Pinpoint the cell where the given text exists, returning its (x, y) midpoint coordinate. 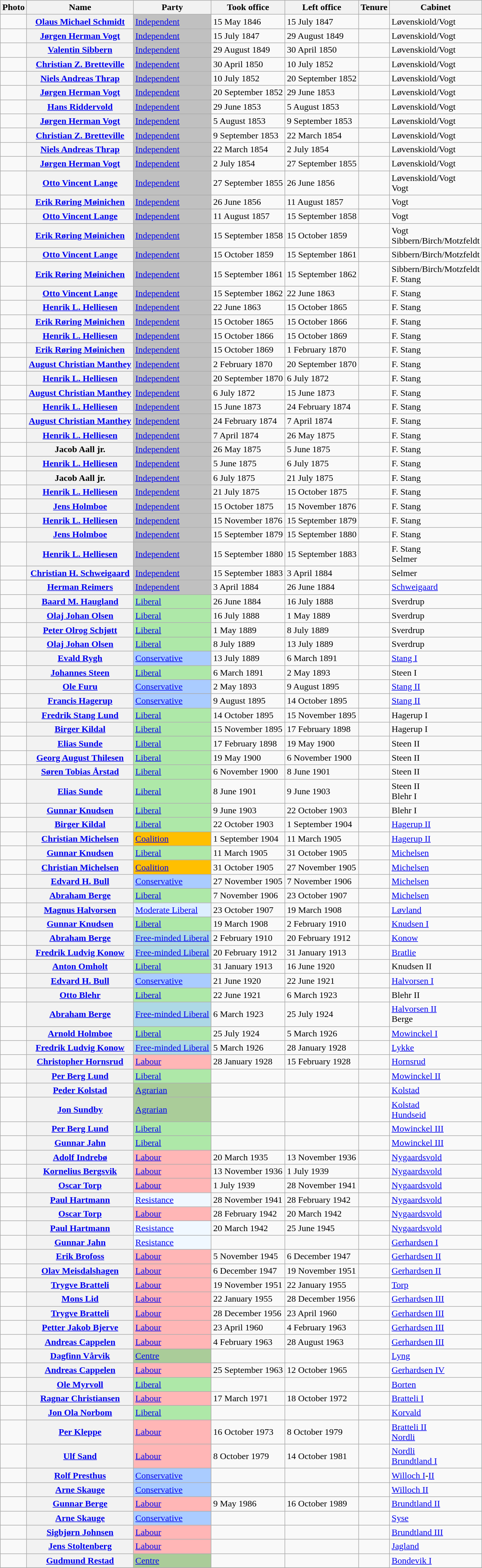
Sibbern/Birch/Motzfeldt F. Stang (435, 274)
Jon Ola Norbom (80, 1413)
Anton Omholt (80, 967)
Otto Blehr (80, 995)
Gerhardsen IV (435, 1370)
Sibbern/Birch/Motzfeldt (435, 255)
Lykke (435, 1048)
Selmer (435, 573)
Stang I (435, 658)
Halvorsen I (435, 981)
Kolstad (435, 1090)
18 October 1972 (322, 1399)
Magnus Halvorsen (80, 910)
2 February 1870 (248, 364)
Steen I (435, 673)
Moderate Liberal (172, 910)
Løvland (435, 910)
Mowinckel II (435, 1076)
Peder Kolstad (80, 1090)
1 February 1870 (322, 350)
16 October 1989 (322, 1504)
Schweigaard (435, 587)
Olaus Michael Schmidt (80, 22)
Tenure (374, 7)
Jon Sundby (80, 1110)
Halvorsen II Berge (435, 1014)
Hornsrud (435, 1062)
15 May 1846 (248, 22)
9 May 1986 (248, 1504)
Arnold Holmboe (80, 1033)
Søren Tobias Årstad (80, 772)
Torp (435, 1285)
Lyng (435, 1356)
Cabinet (435, 7)
Francis Hagerup (80, 701)
Adolf Indrebø (80, 1157)
Ole Furu (80, 687)
Steen II Blehr I (435, 791)
Baard M. Haugland (80, 601)
Gerhardsen I (435, 1242)
Bratteli II Nordli (435, 1432)
Blehr II (435, 995)
Per Kleppe (80, 1432)
Borten (435, 1384)
Mowinckel I (435, 1033)
16 October 1973 (248, 1432)
Jens Stoltenberg (80, 1546)
21 June 1920 (248, 981)
Bratteli I (435, 1399)
Vogt Sibbern/Birch/Motzfeldt (435, 236)
Løvenskiold/Vogt Vogt (435, 183)
25 June 1945 (322, 1228)
Ole Myrvoll (80, 1384)
Nordli Brundtland I (435, 1456)
17 March 1971 (248, 1399)
Bratlie (435, 952)
Sigbjørn Johnsen (80, 1532)
Johannes Steen (80, 673)
Olav Meisdalshagen (80, 1271)
Kornelius Bergsvik (80, 1171)
Korvald (435, 1413)
Took office (248, 7)
Brundtland II (435, 1504)
12 October 1965 (322, 1370)
Valentin Sibbern (80, 50)
Ulf Sand (80, 1456)
Hans Riddervold (80, 107)
Knudsen II (435, 967)
Photo (13, 7)
20 March 1935 (248, 1157)
Kolstad Hundseid (435, 1110)
25 September 1963 (248, 1370)
Willoch I-II (435, 1475)
Gunnar Berge (80, 1504)
15 February 1928 (322, 1062)
Herman Reimers (80, 587)
Party (172, 7)
Brundtland III (435, 1532)
Fredrik Stang Lund (80, 715)
Rolf Presthus (80, 1475)
Christian H. Schweigaard (80, 573)
Erik Brofoss (80, 1256)
Evald Rygh (80, 658)
Dagfinn Vårvik (80, 1356)
Christopher Hornsrud (80, 1062)
Willoch II (435, 1490)
Knudsen I (435, 924)
Mons Lid (80, 1299)
Gudmund Restad (80, 1561)
Konow (435, 938)
Left office (322, 7)
28 August 1963 (322, 1342)
Blehr I (435, 810)
Peter Olrog Schjøtt (80, 630)
5 November 1945 (248, 1256)
Georg August Thilesen (80, 758)
Jagland (435, 1546)
F. Stang Selmer (435, 554)
Syse (435, 1518)
14 October 1981 (322, 1456)
Ragnar Christiansen (80, 1399)
Bondevik I (435, 1561)
Petter Jakob Bjerve (80, 1327)
16 June 1920 (322, 967)
Name (80, 7)
